Identify which cell holds the provided text, then report its (X, Y) central coordinate. 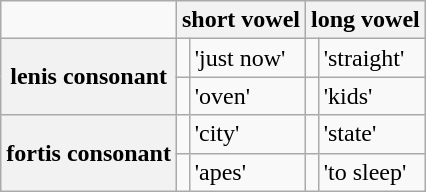
long vowel (366, 20)
'apes' (247, 172)
'kids' (372, 96)
'city' (247, 134)
'oven' (247, 96)
'just now' (247, 58)
lenis consonant (89, 77)
short vowel (240, 20)
'to sleep' (372, 172)
'state' (372, 134)
'straight' (372, 58)
fortis consonant (89, 153)
